From the cell containing the given text, extract its center point as (X, Y) coordinate. 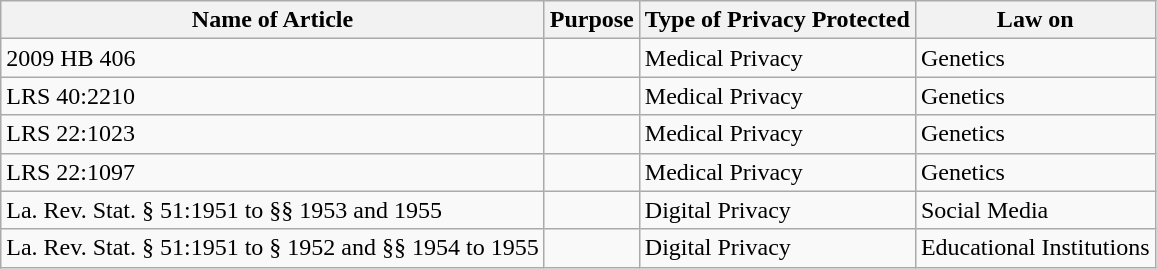
Law on (1035, 20)
LRS 22:1097 (272, 172)
Type of Privacy Protected (777, 20)
Educational Institutions (1035, 248)
LRS 22:1023 (272, 134)
Name of Article (272, 20)
LRS 40:2210 (272, 96)
2009 HB 406 (272, 58)
Purpose (592, 20)
Social Media (1035, 210)
La. Rev. Stat. § 51:1951 to §§ 1953 and 1955 (272, 210)
La. Rev. Stat. § 51:1951 to § 1952 and §§ 1954 to 1955 (272, 248)
